Return the [X, Y] coordinate for the center point of the cell that contains the specified text.  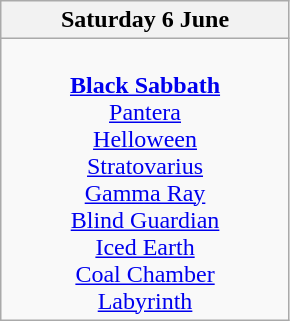
Saturday 6 June [146, 20]
Black Sabbath Pantera Helloween Stratovarius Gamma Ray Blind Guardian Iced Earth Coal Chamber Labyrinth [146, 180]
